Determine the (x, y) coordinate at the center of the cell enclosing the given text.  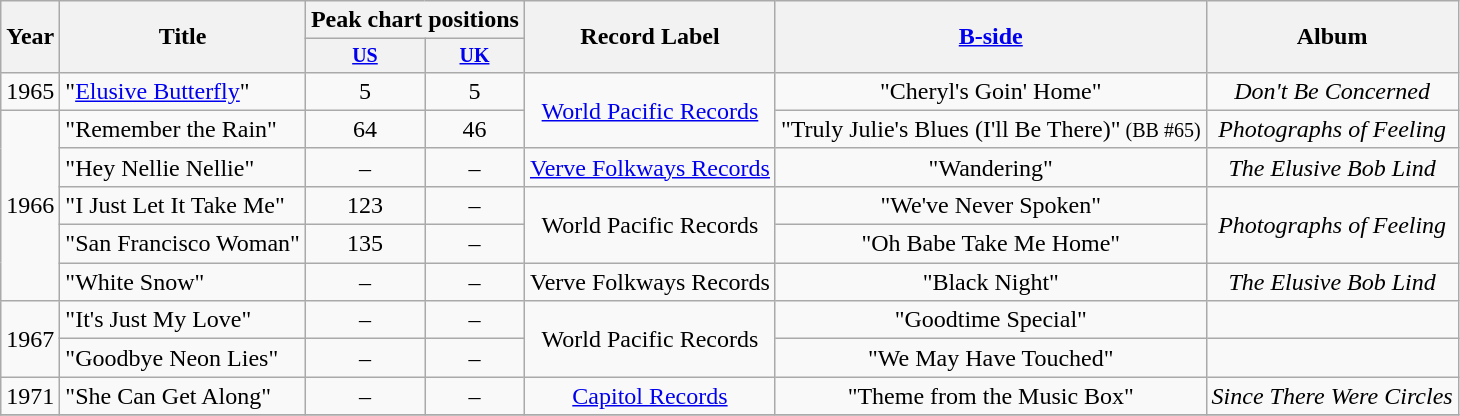
"I Just Let It Take Me" (183, 205)
"Wandering" (990, 167)
64 (364, 129)
"Goodtime Special" (990, 320)
"Theme from the Music Box" (990, 396)
"We May Have Touched" (990, 358)
Album (1332, 37)
"Elusive Butterfly" (183, 91)
"It's Just My Love" (183, 320)
Peak chart positions (414, 20)
Don't Be Concerned (1332, 91)
123 (364, 205)
"San Francisco Woman" (183, 244)
135 (364, 244)
"Hey Nellie Nellie" (183, 167)
"Oh Babe Take Me Home" (990, 244)
Capitol Records (650, 396)
"Remember the Rain" (183, 129)
1967 (30, 339)
"Truly Julie's Blues (I'll Be There)" (BB #65) (990, 129)
"Black Night" (990, 282)
"Goodbye Neon Lies" (183, 358)
"She Can Get Along" (183, 396)
B-side (990, 37)
UK (475, 56)
Record Label (650, 37)
Title (183, 37)
"White Snow" (183, 282)
"Cheryl's Goin' Home" (990, 91)
1966 (30, 205)
Year (30, 37)
Since There Were Circles (1332, 396)
US (364, 56)
"We've Never Spoken" (990, 205)
1971 (30, 396)
1965 (30, 91)
46 (475, 129)
